From the cell containing the given text, extract its center point as (X, Y) coordinate. 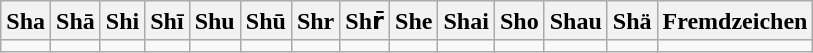
Sho (519, 21)
Shi (122, 21)
Shä (632, 21)
Shr (315, 21)
She (414, 21)
Shr̄ (365, 21)
Shau (576, 21)
Fremdzeichen (735, 21)
Shā (76, 21)
Shū (266, 21)
Sha (26, 21)
Shai (466, 21)
Shu (214, 21)
Shī (167, 21)
